Scan for the cell matching the given text and deliver its (x, y) coordinate at center. 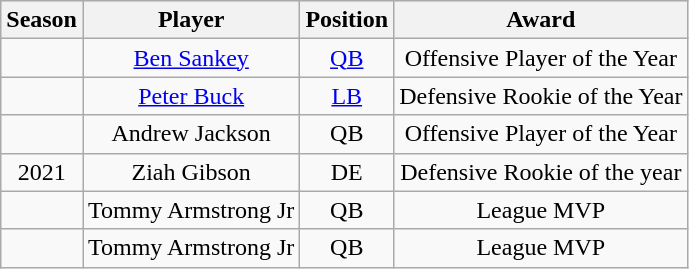
Player (190, 20)
Defensive Rookie of the Year (541, 96)
Ben Sankey (190, 58)
LB (347, 96)
DE (347, 172)
Position (347, 20)
Award (541, 20)
Season (42, 20)
Andrew Jackson (190, 134)
Peter Buck (190, 96)
Ziah Gibson (190, 172)
Defensive Rookie of the year (541, 172)
2021 (42, 172)
